Scan for the cell matching the given text and deliver its (X, Y) coordinate at center. 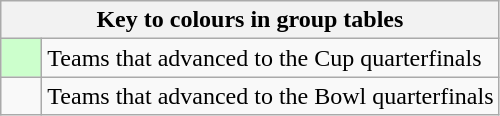
Teams that advanced to the Cup quarterfinals (270, 58)
Teams that advanced to the Bowl quarterfinals (270, 96)
Key to colours in group tables (250, 20)
